For the text-containing cell, return its midpoint in (x, y) coordinate format. 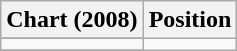
Chart (2008) (72, 20)
Position (190, 20)
